Find where the given text appears and provide that cell's center as [x, y] coordinate. 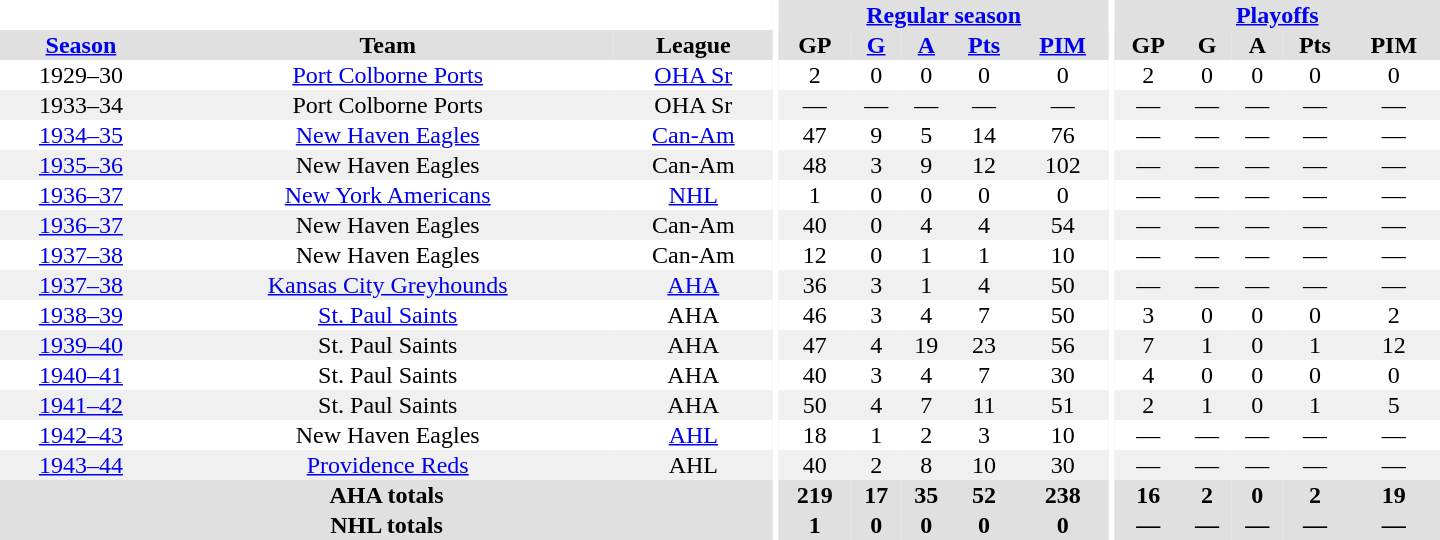
Providence Reds [388, 465]
46 [816, 315]
1940–41 [81, 375]
Regular season [944, 15]
51 [1063, 405]
36 [816, 285]
14 [984, 135]
NHL [694, 195]
AHA totals [386, 495]
Season [81, 45]
Playoffs [1277, 15]
1942–43 [81, 435]
16 [1148, 495]
238 [1063, 495]
54 [1063, 225]
1933–34 [81, 105]
1943–44 [81, 465]
76 [1063, 135]
1935–36 [81, 165]
23 [984, 345]
219 [816, 495]
52 [984, 495]
1938–39 [81, 315]
1934–35 [81, 135]
11 [984, 405]
Team [388, 45]
102 [1063, 165]
NHL totals [386, 525]
1939–40 [81, 345]
48 [816, 165]
8 [926, 465]
Kansas City Greyhounds [388, 285]
1929–30 [81, 75]
35 [926, 495]
League [694, 45]
1941–42 [81, 405]
56 [1063, 345]
17 [876, 495]
18 [816, 435]
New York Americans [388, 195]
